Return the [X, Y] coordinate for the center point of the cell that contains the specified text.  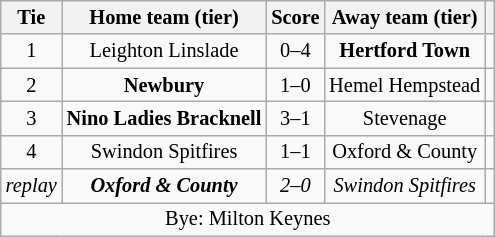
Newbury [164, 85]
0–4 [295, 51]
1–1 [295, 152]
4 [32, 152]
1 [32, 51]
Stevenage [404, 118]
Away team (tier) [404, 17]
Tie [32, 17]
Hemel Hempstead [404, 85]
3–1 [295, 118]
2–0 [295, 186]
Home team (tier) [164, 17]
Bye: Milton Keynes [248, 219]
Nino Ladies Bracknell [164, 118]
2 [32, 85]
Score [295, 17]
3 [32, 118]
Hertford Town [404, 51]
1–0 [295, 85]
replay [32, 186]
Leighton Linslade [164, 51]
